Provide the [X, Y] coordinate of the cell's center where the given text is located.  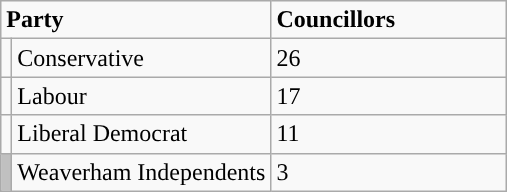
Weaverham Independents [142, 172]
Councillors [389, 20]
Labour [142, 96]
17 [389, 96]
Liberal Democrat [142, 134]
Party [136, 20]
3 [389, 172]
26 [389, 58]
11 [389, 134]
Conservative [142, 58]
